Locate the cell with the specified text and output its (X, Y) center coordinate. 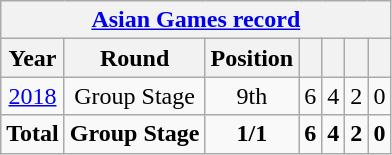
Round (134, 58)
Year (33, 58)
2018 (33, 96)
Position (252, 58)
9th (252, 96)
Total (33, 134)
Asian Games record (196, 20)
1/1 (252, 134)
